Determine the (x, y) coordinate at the center of the cell enclosing the given text.  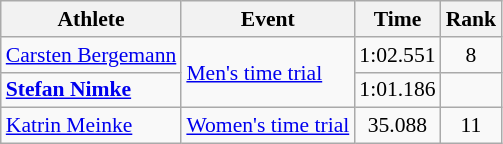
11 (472, 126)
Stefan Nimke (92, 90)
8 (472, 55)
35.088 (397, 126)
Women's time trial (268, 126)
Athlete (92, 19)
Event (268, 19)
Rank (472, 19)
1:01.186 (397, 90)
Men's time trial (268, 72)
Katrin Meinke (92, 126)
Time (397, 19)
Carsten Bergemann (92, 55)
1:02.551 (397, 55)
